Find where the given text appears and provide that cell's center as (X, Y) coordinate. 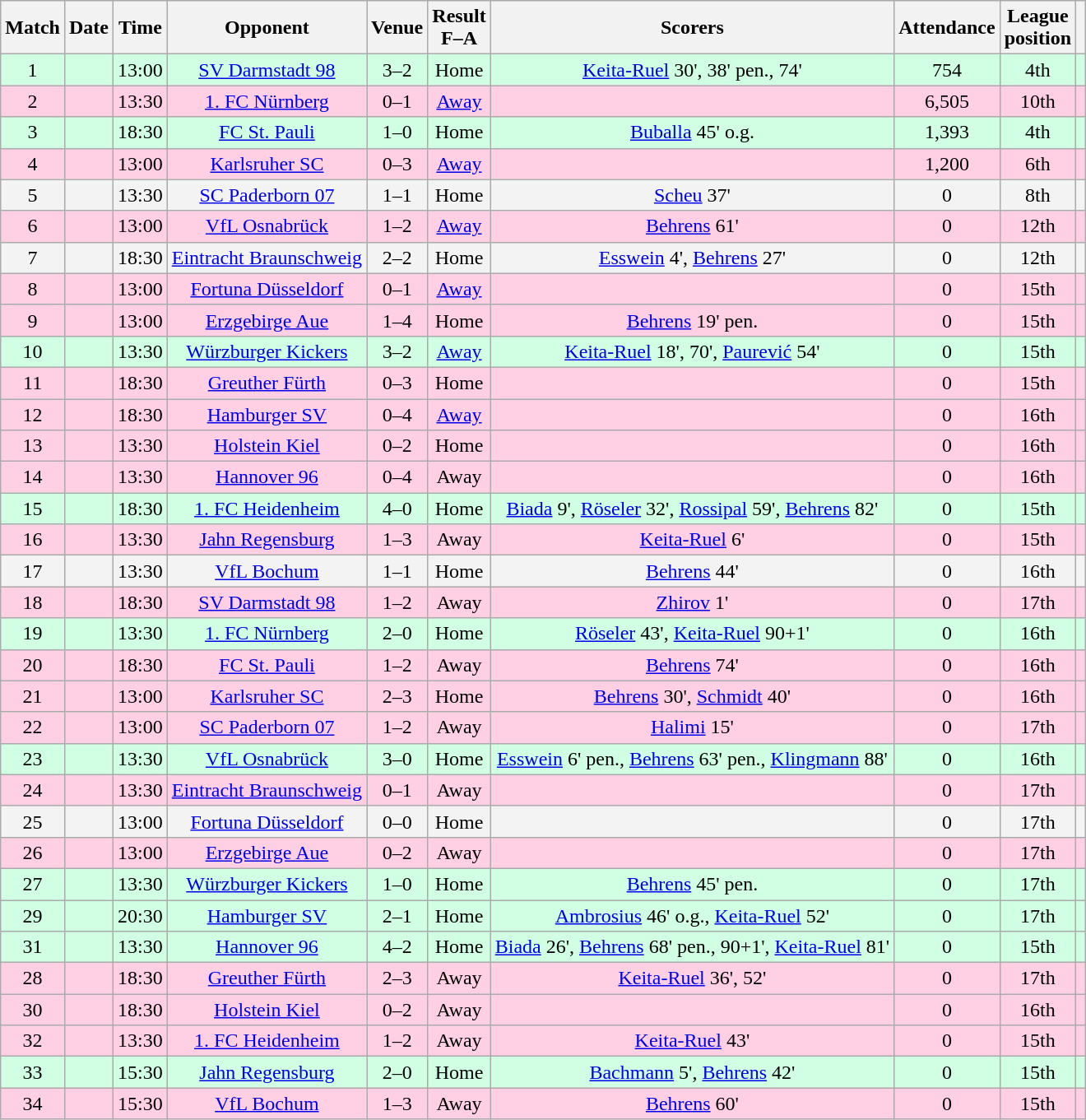
20 (33, 665)
Biada 26', Behrens 68' pen., 90+1', Keita-Ruel 81' (693, 947)
4–0 (397, 509)
Zhirov 1' (693, 602)
25 (33, 821)
0–0 (397, 821)
13 (33, 446)
Keita-Ruel 30', 38' pen., 74' (693, 70)
14 (33, 477)
30 (33, 1010)
22 (33, 727)
20:30 (141, 916)
31 (33, 947)
12 (33, 414)
2–1 (397, 916)
1,200 (947, 164)
Esswein 4', Behrens 27' (693, 258)
Time (141, 28)
Keita-Ruel 43' (693, 1041)
7 (33, 258)
19 (33, 634)
28 (33, 978)
Match (33, 28)
Scheu 37' (693, 195)
1,393 (947, 132)
754 (947, 70)
Behrens 61' (693, 226)
10 (33, 351)
24 (33, 790)
Behrens 19' pen. (693, 320)
8th (1037, 195)
Keita-Ruel 6' (693, 540)
26 (33, 853)
15 (33, 509)
Leagueposition (1037, 28)
27 (33, 884)
16 (33, 540)
ResultF–A (459, 28)
17 (33, 571)
Esswein 6' pen., Behrens 63' pen., Klingmann 88' (693, 759)
9 (33, 320)
Scorers (693, 28)
Ambrosius 46' o.g., Keita-Ruel 52' (693, 916)
Date (89, 28)
8 (33, 289)
32 (33, 1041)
Bachmann 5', Behrens 42' (693, 1072)
6 (33, 226)
11 (33, 383)
21 (33, 696)
18 (33, 602)
Behrens 45' pen. (693, 884)
Halimi 15' (693, 727)
10th (1037, 101)
4 (33, 164)
Venue (397, 28)
Buballa 45' o.g. (693, 132)
6,505 (947, 101)
23 (33, 759)
Behrens 44' (693, 571)
6th (1037, 164)
2–2 (397, 258)
Opponent (267, 28)
1 (33, 70)
Keita-Ruel 36', 52' (693, 978)
Biada 9', Röseler 32', Rossipal 59', Behrens 82' (693, 509)
33 (33, 1072)
1–4 (397, 320)
34 (33, 1104)
5 (33, 195)
Behrens 74' (693, 665)
Attendance (947, 28)
2 (33, 101)
Behrens 60' (693, 1104)
Behrens 30', Schmidt 40' (693, 696)
4–2 (397, 947)
3 (33, 132)
Röseler 43', Keita-Ruel 90+1' (693, 634)
3–0 (397, 759)
Keita-Ruel 18', 70', Paurević 54' (693, 351)
29 (33, 916)
